Return the [x, y] coordinate for the center point of the cell that contains the specified text.  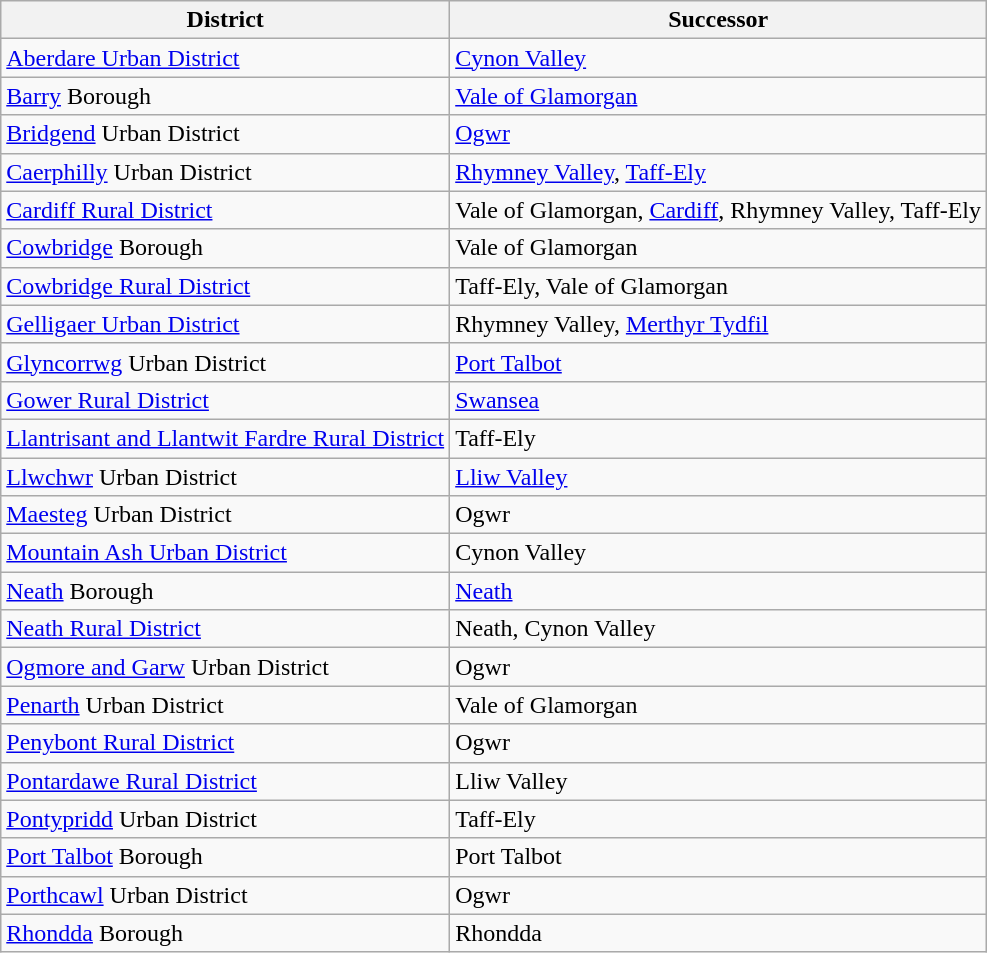
Porthcawl Urban District [226, 895]
Neath, Cynon Valley [718, 629]
Taff-Ely, Vale of Glamorgan [718, 286]
Successor [718, 20]
Bridgend Urban District [226, 134]
Vale of Glamorgan, Cardiff, Rhymney Valley, Taff-Ely [718, 210]
Cowbridge Borough [226, 248]
Glyncorrwg Urban District [226, 362]
Rhymney Valley, Taff-Ely [718, 172]
Pontardawe Rural District [226, 781]
Penybont Rural District [226, 743]
Llantrisant and Llantwit Fardre Rural District [226, 438]
Gelligaer Urban District [226, 324]
Neath Borough [226, 591]
Aberdare Urban District [226, 58]
Penarth Urban District [226, 705]
Rhondda Borough [226, 933]
Mountain Ash Urban District [226, 553]
Pontypridd Urban District [226, 819]
Rhondda [718, 933]
Gower Rural District [226, 400]
Caerphilly Urban District [226, 172]
Barry Borough [226, 96]
Ogmore and Garw Urban District [226, 667]
Llwchwr Urban District [226, 477]
Neath [718, 591]
District [226, 20]
Neath Rural District [226, 629]
Port Talbot Borough [226, 857]
Swansea [718, 400]
Rhymney Valley, Merthyr Tydfil [718, 324]
Cardiff Rural District [226, 210]
Maesteg Urban District [226, 515]
Cowbridge Rural District [226, 286]
